Search for the cell housing the specified text and yield its [x, y] center coordinate. 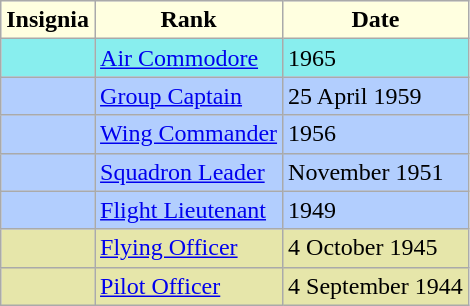
Insignia [48, 20]
1949 [376, 210]
1956 [376, 134]
4 October 1945 [376, 248]
Date [376, 20]
Flight Lieutenant [189, 210]
1965 [376, 58]
4 September 1944 [376, 286]
Wing Commander [189, 134]
Rank [189, 20]
Group Captain [189, 96]
Squadron Leader [189, 172]
Air Commodore [189, 58]
November 1951 [376, 172]
25 April 1959 [376, 96]
Pilot Officer [189, 286]
Flying Officer [189, 248]
